Output the [X, Y] coordinate of the center of the cell containing the given text.  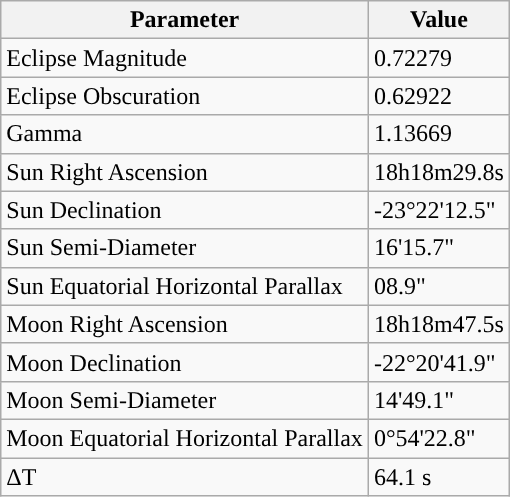
0.72279 [438, 58]
08.9" [438, 286]
18h18m47.5s [438, 324]
Eclipse Magnitude [185, 58]
Gamma [185, 134]
Sun Semi-Diameter [185, 248]
Value [438, 20]
Parameter [185, 20]
Sun Declination [185, 210]
Moon Semi-Diameter [185, 400]
Moon Equatorial Horizontal Parallax [185, 438]
18h18m29.8s [438, 172]
ΔT [185, 477]
16'15.7" [438, 248]
1.13669 [438, 134]
0°54'22.8" [438, 438]
-23°22'12.5" [438, 210]
-22°20'41.9" [438, 362]
0.62922 [438, 96]
64.1 s [438, 477]
14'49.1" [438, 400]
Moon Right Ascension [185, 324]
Sun Right Ascension [185, 172]
Eclipse Obscuration [185, 96]
Moon Declination [185, 362]
Sun Equatorial Horizontal Parallax [185, 286]
